From the cell containing the given text, extract its center point as [X, Y] coordinate. 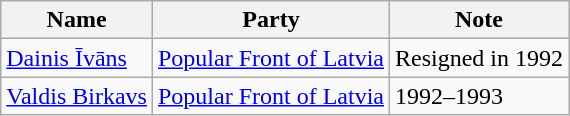
1992–1993 [480, 96]
Party [270, 20]
Resigned in 1992 [480, 58]
Name [77, 20]
Note [480, 20]
Valdis Birkavs [77, 96]
Dainis Īvāns [77, 58]
